From the cell containing the given text, extract its center point as [x, y] coordinate. 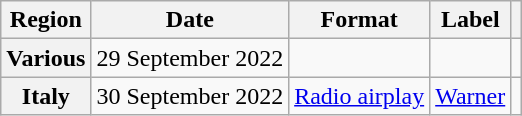
Warner [470, 96]
Various [46, 58]
30 September 2022 [190, 96]
Format [360, 20]
29 September 2022 [190, 58]
Label [470, 20]
Date [190, 20]
Italy [46, 96]
Radio airplay [360, 96]
Region [46, 20]
